From the cell containing the given text, extract its center point as [X, Y] coordinate. 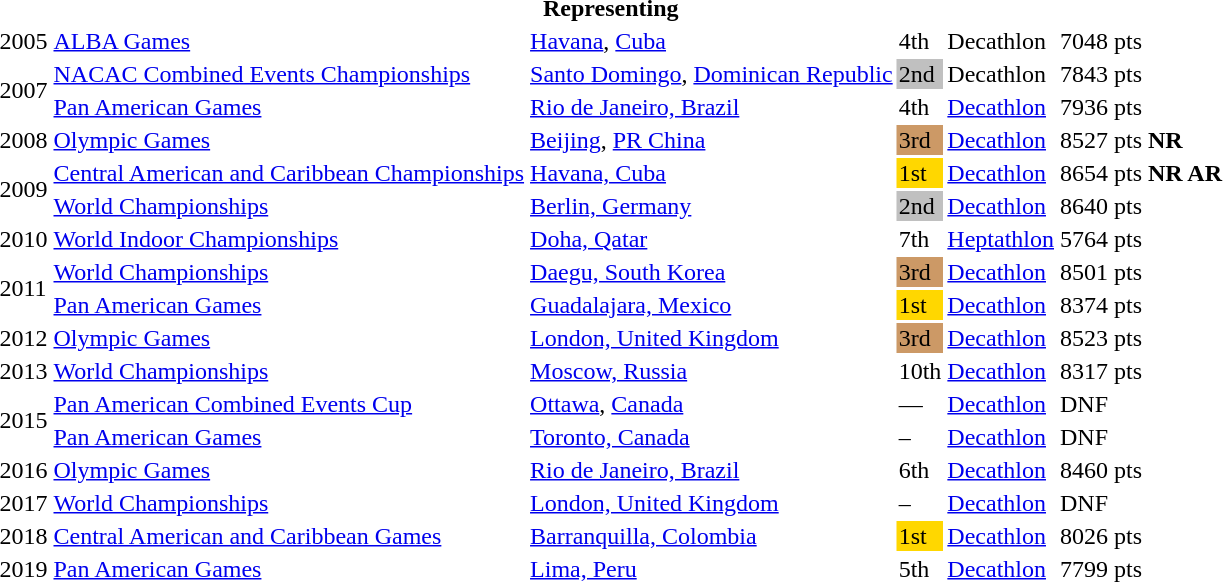
Ottawa, Canada [712, 404]
8501 pts [1140, 272]
7936 pts [1140, 107]
7048 pts [1140, 41]
Barranquilla, Colombia [712, 536]
8374 pts [1140, 305]
5764 pts [1140, 239]
Daegu, South Korea [712, 272]
— [920, 404]
ALBA Games [289, 41]
Central American and Caribbean Games [289, 536]
6th [920, 470]
7th [920, 239]
Heptathlon [1001, 239]
8026 pts [1140, 536]
World Indoor Championships [289, 239]
8640 pts [1140, 206]
Guadalajara, Mexico [712, 305]
Toronto, Canada [712, 437]
NACAC Combined Events Championships [289, 74]
Santo Domingo, Dominican Republic [712, 74]
Central American and Caribbean Championships [289, 173]
Moscow, Russia [712, 371]
Doha, Qatar [712, 239]
8317 pts [1140, 371]
8523 pts [1140, 338]
8527 pts NR [1140, 140]
Berlin, Germany [712, 206]
Pan American Combined Events Cup [289, 404]
Beijing, PR China [712, 140]
8460 pts [1140, 470]
7843 pts [1140, 74]
10th [920, 371]
8654 pts NR AR [1140, 173]
